Output the (X, Y) coordinate of the center of the cell containing the given text.  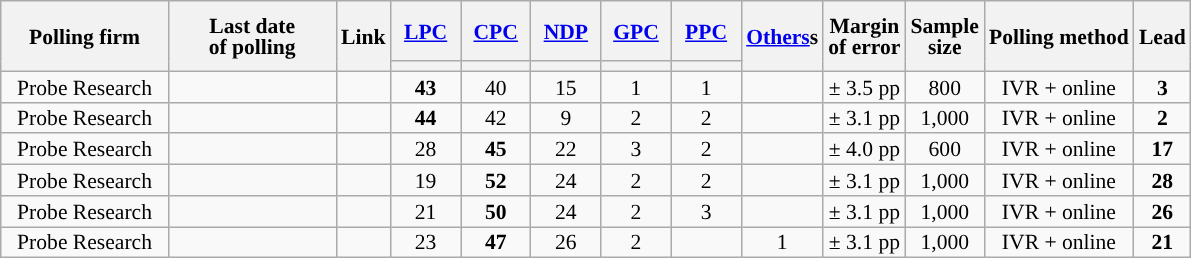
45 (496, 150)
Samplesize (945, 36)
PPC (706, 31)
Link (364, 36)
47 (496, 242)
Marginof error (864, 36)
17 (1162, 150)
CPC (496, 31)
GPC (636, 31)
40 (496, 86)
600 (945, 150)
Lead (1162, 36)
42 (496, 118)
44 (426, 118)
23 (426, 242)
52 (496, 180)
15 (566, 86)
Otherss (782, 36)
LPC (426, 31)
± 4.0 pp (864, 150)
9 (566, 118)
43 (426, 86)
Polling method (1059, 36)
± 3.5 pp (864, 86)
Last dateof polling (252, 36)
50 (496, 212)
800 (945, 86)
22 (566, 150)
Polling firm (85, 36)
19 (426, 180)
NDP (566, 31)
